Detect which cell encompasses the target text, then output its [x, y] center coordinate. 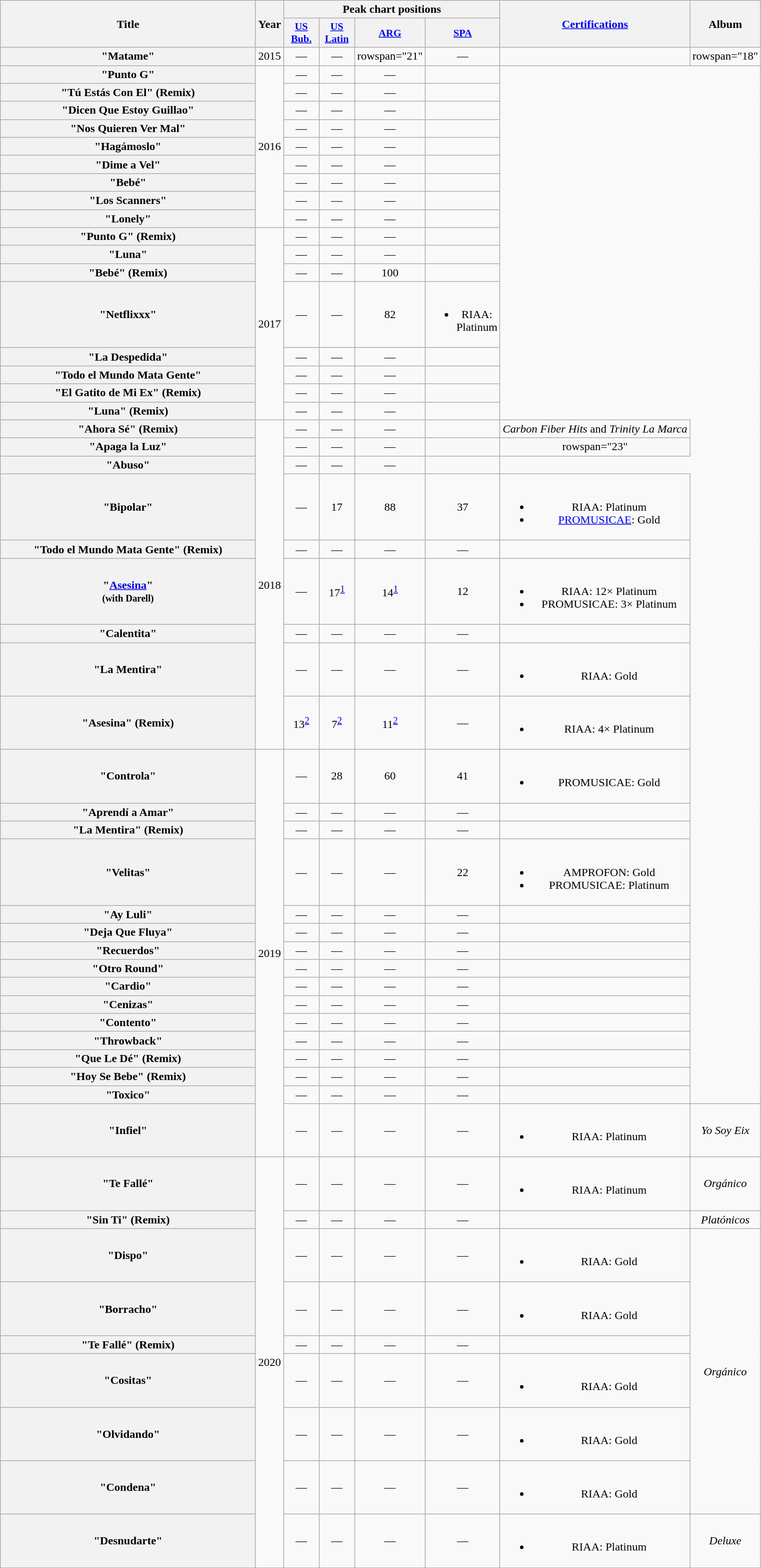
112 [390, 723]
"Olvidando" [128, 1434]
"Netflixxx" [128, 315]
Album [725, 24]
rowspan="21" [390, 56]
Title [128, 24]
"Cenizas" [128, 1004]
"La Mentira" [128, 669]
"Bipolar" [128, 507]
"Infiel" [128, 1130]
2016 [270, 147]
2020 [270, 1363]
82 [390, 315]
"Te Fallé" (Remix) [128, 1345]
"Borracho" [128, 1309]
Peak chart positions [392, 9]
28 [337, 776]
2017 [270, 324]
"Abuso" [128, 465]
Carbon Fiber Hits and Trinity La Marca [595, 429]
Deluxe [725, 1541]
"Dime a Vel" [128, 164]
Certifications [595, 24]
"La Mentira" (Remix) [128, 830]
72 [337, 723]
100 [390, 273]
rowspan="18" [725, 56]
"Dicen Que Estoy Guillao" [128, 110]
"Ay Luli" [128, 914]
"Sin Ti" (Remix) [128, 1220]
88 [390, 507]
"Recuerdos" [128, 950]
"Tú Estás Con El" (Remix) [128, 92]
RIAA: 4× Platinum [595, 723]
Year [270, 24]
41 [463, 776]
"Asesina"(with Darell) [128, 591]
"Desnudarte" [128, 1541]
RIAA: 12× Platinum PROMUSICAE: 3× Platinum [595, 591]
2018 [270, 585]
"Contento" [128, 1022]
RIAA: Platinum PROMUSICAE: Gold [595, 507]
PROMUSICAE: Gold [595, 776]
2019 [270, 953]
"Que Le Dé" (Remix) [128, 1058]
"Nos Quieren Ver Mal" [128, 128]
"Velitas" [128, 872]
"Luna" (Remix) [128, 411]
60 [390, 776]
"Dispo" [128, 1255]
"Aprendí a Amar" [128, 812]
"Throwback" [128, 1040]
"Toxico" [128, 1095]
"Los Scanners" [128, 200]
"Condena" [128, 1487]
"El Gatito de Mi Ex" (Remix) [128, 393]
"Hoy Se Bebe" (Remix) [128, 1076]
"Te Fallé" [128, 1184]
141 [390, 591]
Yo Soy Eix [725, 1130]
"Lonely" [128, 218]
"Cositas" [128, 1380]
"Luna" [128, 255]
"Ahora Sé" (Remix) [128, 429]
"Controla" [128, 776]
"La Despedida" [128, 357]
"Bebé" [128, 182]
ARG [390, 33]
12 [463, 591]
"Otro Round" [128, 968]
2015 [270, 56]
USBub. [301, 33]
USLatin [337, 33]
"Punto G" [128, 74]
Platónicos [725, 1220]
"Todo el Mundo Mata Gente" (Remix) [128, 549]
171 [337, 591]
"Punto G" (Remix) [128, 237]
"Hagámoslo" [128, 146]
"Matame" [128, 56]
"Todo el Mundo Mata Gente" [128, 375]
17 [337, 507]
22 [463, 872]
"Asesina" (Remix) [128, 723]
AMPROFON: GoldPROMUSICAE: Platinum [595, 872]
"Apaga la Luz" [128, 447]
"Cardio" [128, 986]
37 [463, 507]
"Calentita" [128, 633]
132 [301, 723]
SPA [463, 33]
"Bebé" (Remix) [128, 273]
rowspan="23" [595, 447]
"Deja Que Fluya" [128, 932]
